For the text-containing cell, return its midpoint in (x, y) coordinate format. 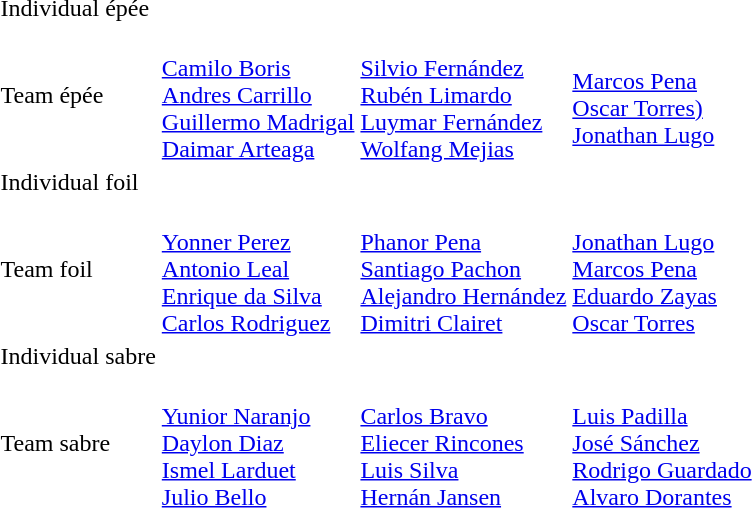
Silvio FernándezRubén LimardoLuymar FernándezWolfang Mejias (464, 95)
Yonner PerezAntonio LealEnrique da SilvaCarlos Rodriguez (258, 269)
Camilo BorisAndres CarrilloGuillermo MadrigalDaimar Arteaga (258, 95)
Phanor PenaSantiago PachonAlejandro HernándezDimitri Clairet (464, 269)
